Capture the cell that displays the provided text and extract its [x, y] central coordinate. 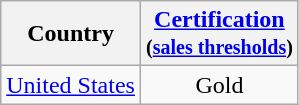
Country [71, 34]
United States [71, 85]
Gold [219, 85]
Certification(sales thresholds) [219, 34]
